Detect which cell encompasses the target text, then output its [X, Y] center coordinate. 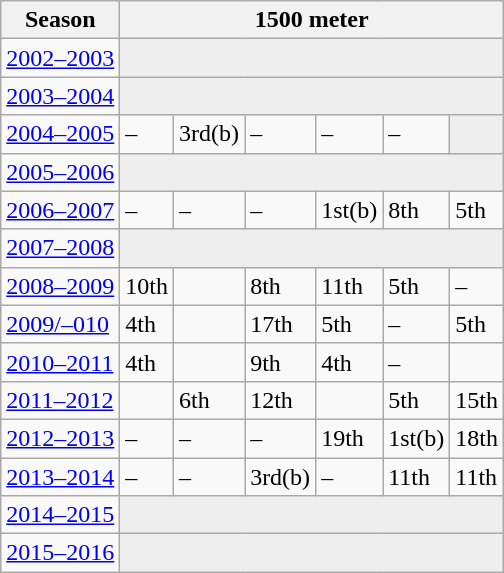
2015–2016 [60, 553]
Season [60, 20]
15th [477, 400]
10th [147, 286]
2012–2013 [60, 438]
2010–2011 [60, 362]
2003–2004 [60, 96]
17th [280, 324]
12th [280, 400]
6th [210, 400]
2006–2007 [60, 210]
2007–2008 [60, 248]
2013–2014 [60, 477]
2005–2006 [60, 172]
2004–2005 [60, 134]
2002–2003 [60, 58]
9th [280, 362]
1500 meter [312, 20]
2008–2009 [60, 286]
2011–2012 [60, 400]
2009/–010 [60, 324]
19th [350, 438]
18th [477, 438]
2014–2015 [60, 515]
